Locate the cell with the specified text and output its (x, y) center coordinate. 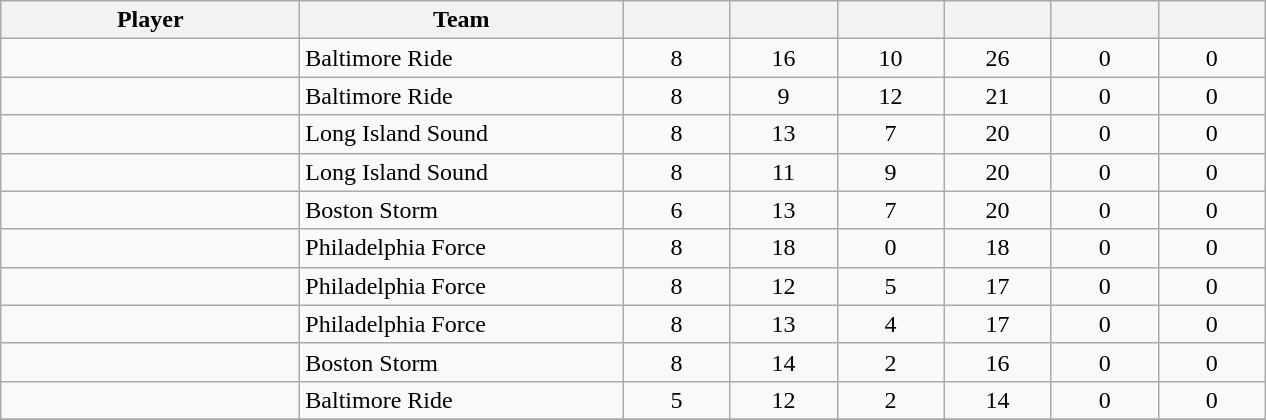
21 (998, 96)
Team (462, 20)
4 (890, 324)
6 (676, 210)
10 (890, 58)
Player (150, 20)
11 (784, 172)
26 (998, 58)
